Identify which cell holds the provided text, then report its (X, Y) central coordinate. 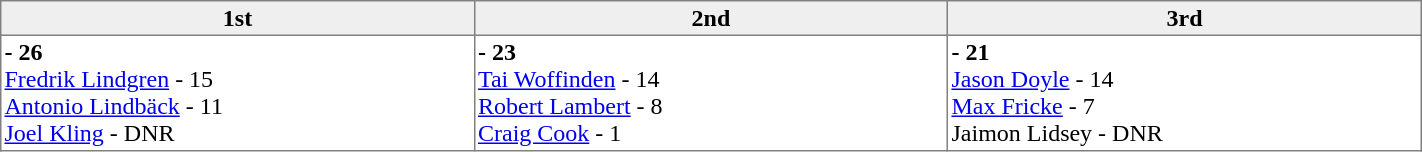
1st (238, 18)
- 21Jason Doyle - 14Max Fricke - 7Jaimon Lidsey - DNR (1185, 93)
- 26Fredrik Lindgren - 15Antonio Lindbäck - 11Joel Kling - DNR (238, 93)
- 23Tai Woffinden - 14Robert Lambert - 8Craig Cook - 1 (710, 93)
2nd (710, 18)
3rd (1185, 18)
